Pinpoint the cell where the given text exists, returning its [x, y] midpoint coordinate. 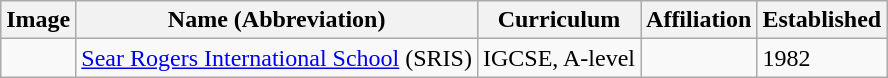
Affiliation [699, 20]
Image [38, 20]
Sear Rogers International School (SRIS) [277, 58]
Name (Abbreviation) [277, 20]
1982 [822, 58]
IGCSE, A-level [558, 58]
Curriculum [558, 20]
Established [822, 20]
